Capture the cell that displays the provided text and extract its [x, y] central coordinate. 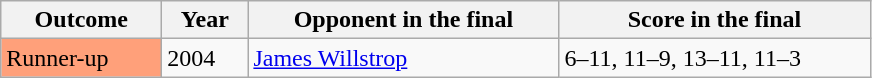
2004 [205, 58]
Year [205, 20]
Runner-up [82, 58]
James Willstrop [404, 58]
6–11, 11–9, 13–11, 11–3 [714, 58]
Score in the final [714, 20]
Outcome [82, 20]
Opponent in the final [404, 20]
